Provide the (X, Y) coordinate of the cell's center where the given text is located.  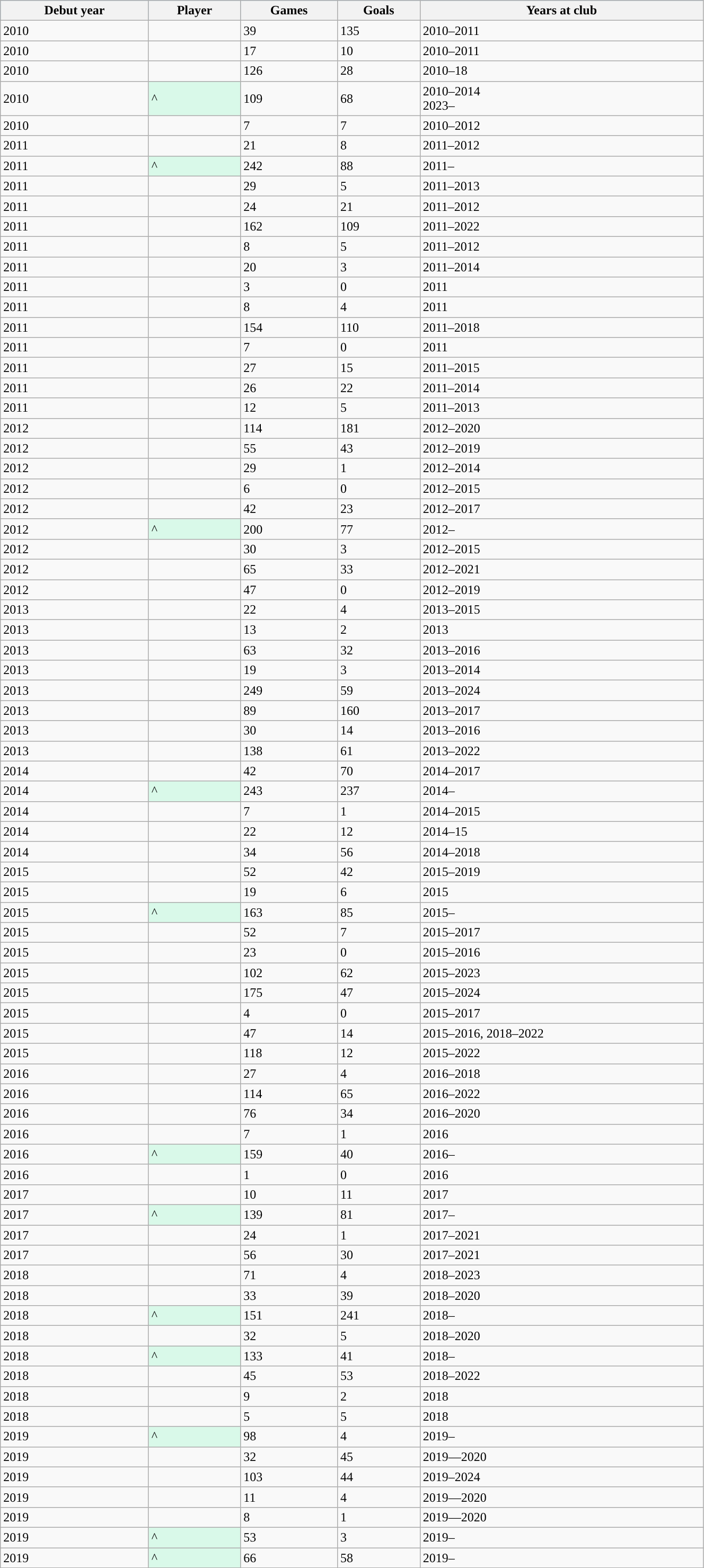
59 (379, 690)
85 (379, 912)
154 (289, 327)
61 (379, 751)
2014– (561, 791)
2017– (561, 1215)
43 (379, 448)
159 (289, 1154)
71 (289, 1275)
13 (289, 630)
242 (289, 166)
2013–2024 (561, 690)
2013–2022 (561, 751)
2012– (561, 529)
15 (379, 368)
9 (289, 1396)
2018–2023 (561, 1275)
41 (379, 1356)
26 (289, 388)
20 (289, 267)
249 (289, 690)
2015–2022 (561, 1053)
2015–2024 (561, 993)
2012–2021 (561, 569)
139 (289, 1215)
2012–2014 (561, 468)
70 (379, 771)
2015–2023 (561, 973)
88 (379, 166)
118 (289, 1053)
2013–2017 (561, 711)
2019–2024 (561, 1477)
2014–2017 (561, 771)
160 (379, 711)
2010–20142023– (561, 99)
163 (289, 912)
63 (289, 650)
2014–2015 (561, 811)
2015–2016 (561, 953)
2010–2012 (561, 126)
44 (379, 1477)
2013–2014 (561, 670)
62 (379, 973)
243 (289, 791)
89 (289, 711)
68 (379, 99)
2012–2020 (561, 428)
110 (379, 327)
81 (379, 1215)
2014–2018 (561, 852)
77 (379, 529)
2010–18 (561, 71)
2015–2019 (561, 872)
40 (379, 1154)
98 (289, 1437)
Debut year (74, 11)
2012–2017 (561, 509)
103 (289, 1477)
55 (289, 448)
58 (379, 1557)
2014–15 (561, 831)
2011–2018 (561, 327)
175 (289, 993)
102 (289, 973)
237 (379, 791)
2018–2022 (561, 1376)
126 (289, 71)
2011–2015 (561, 368)
2015–2016, 2018–2022 (561, 1033)
76 (289, 1114)
2011–2022 (561, 226)
135 (379, 31)
181 (379, 428)
2013–2015 (561, 610)
241 (379, 1316)
Goals (379, 11)
133 (289, 1356)
151 (289, 1316)
2011– (561, 166)
138 (289, 751)
Player (195, 11)
162 (289, 226)
2015– (561, 912)
Years at club (561, 11)
200 (289, 529)
28 (379, 71)
2016–2018 (561, 1074)
17 (289, 51)
2016–2022 (561, 1094)
Games (289, 11)
2016– (561, 1154)
2016–2020 (561, 1114)
66 (289, 1557)
